Return the [x, y] coordinate for the center point of the cell that contains the specified text.  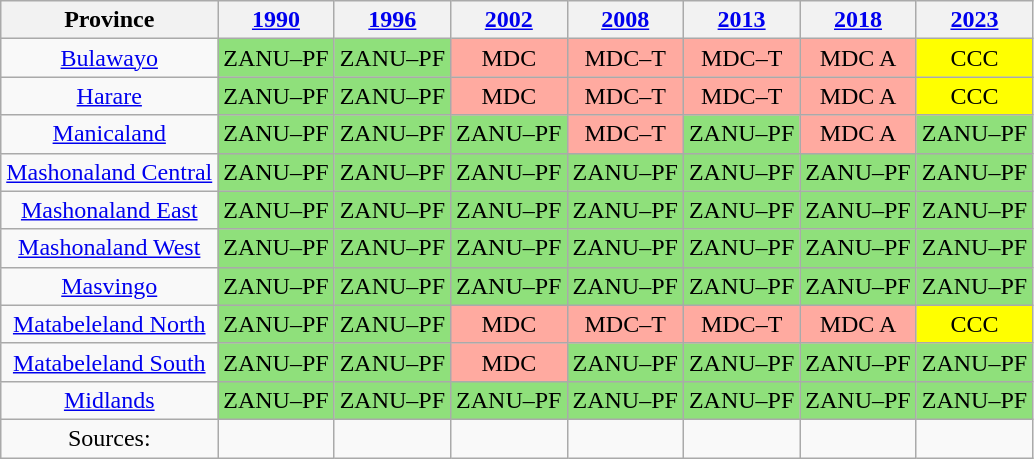
2008 [625, 20]
2002 [509, 20]
Manicaland [110, 134]
2013 [741, 20]
2018 [858, 20]
Mashonaland West [110, 248]
Sources: [110, 438]
Midlands [110, 400]
Mashonaland Central [110, 172]
1990 [276, 20]
Province [110, 20]
Matabeleland North [110, 324]
Masvingo [110, 286]
Bulawayo [110, 58]
2023 [974, 20]
Mashonaland East [110, 210]
Harare [110, 96]
Matabeleland South [110, 362]
1996 [392, 20]
